Return (x, y) of the center of cell containing provided text 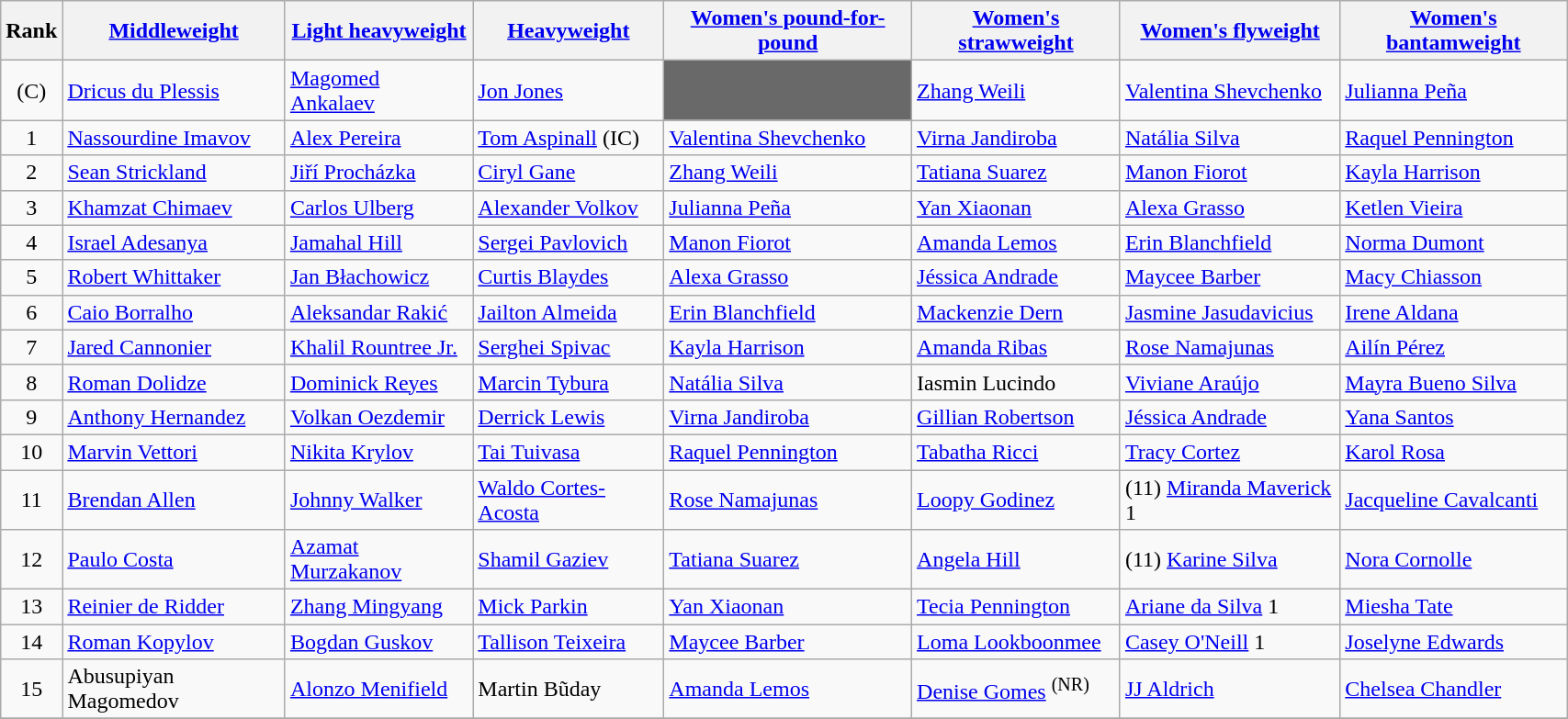
Yana Santos (1453, 417)
Ailín Pérez (1453, 347)
Martin Bũday (569, 689)
Amanda Ribas (1016, 347)
Jacqueline Cavalcanti (1453, 500)
Women's flyweight (1229, 31)
1 (31, 138)
Gillian Robertson (1016, 417)
Sergei Pavlovich (569, 242)
Brendan Allen (175, 500)
Nikita Krylov (378, 452)
Aleksandar Rakić (378, 312)
Ciryl Gane (569, 173)
14 (31, 642)
Karol Rosa (1453, 452)
Paulo Costa (175, 560)
(C) (31, 90)
Tabatha Ricci (1016, 452)
7 (31, 347)
Magomed Ankalaev (378, 90)
Serghei Spivac (569, 347)
Carlos Ulberg (378, 208)
Women's pound-for-pound (788, 31)
Khamzat Chimaev (175, 208)
2 (31, 173)
Waldo Cortes-Acosta (569, 500)
Heavyweight (569, 31)
Dricus du Plessis (175, 90)
Tai Tuivasa (569, 452)
Dominick Reyes (378, 382)
Nassourdine Imavov (175, 138)
Jon Jones (569, 90)
Abusupiyan Magomedov (175, 689)
Casey O'Neill 1 (1229, 642)
Macy Chiasson (1453, 277)
Tecia Pennington (1016, 607)
Shamil Gaziev (569, 560)
Khalil Rountree Jr. (378, 347)
Caio Borralho (175, 312)
Mackenzie Dern (1016, 312)
Mayra Bueno Silva (1453, 382)
Johnny Walker (378, 500)
Joselyne Edwards (1453, 642)
10 (31, 452)
Norma Dumont (1453, 242)
Jailton Almeida (569, 312)
Tracy Cortez (1229, 452)
Women's strawweight (1016, 31)
Jared Cannonier (175, 347)
Marvin Vettori (175, 452)
(11) Miranda Maverick 1 (1229, 500)
Miesha Tate (1453, 607)
4 (31, 242)
11 (31, 500)
Middleweight (175, 31)
Anthony Hernandez (175, 417)
8 (31, 382)
Angela Hill (1016, 560)
Nora Cornolle (1453, 560)
Israel Adesanya (175, 242)
5 (31, 277)
Tallison Teixeira (569, 642)
Ariane da Silva 1 (1229, 607)
Light heavyweight (378, 31)
Alex Pereira (378, 138)
Jamahal Hill (378, 242)
Loma Lookboonmee (1016, 642)
Sean Strickland (175, 173)
Tom Aspinall (IC) (569, 138)
12 (31, 560)
Azamat Murzakanov (378, 560)
Mick Parkin (569, 607)
Irene Aldana (1453, 312)
Bogdan Guskov (378, 642)
Iasmin Lucindo (1016, 382)
15 (31, 689)
(11) Karine Silva (1229, 560)
Volkan Oezdemir (378, 417)
Roman Kopylov (175, 642)
Chelsea Chandler (1453, 689)
Reinier de Ridder (175, 607)
Jan Błachowicz (378, 277)
Jiří Procházka (378, 173)
Alexander Volkov (569, 208)
Zhang Mingyang (378, 607)
Marcin Tybura (569, 382)
Ketlen Vieira (1453, 208)
Jasmine Jasudavicius (1229, 312)
3 (31, 208)
Rank (31, 31)
Alonzo Menifield (378, 689)
Curtis Blaydes (569, 277)
Derrick Lewis (569, 417)
13 (31, 607)
Loopy Godinez (1016, 500)
9 (31, 417)
JJ Aldrich (1229, 689)
Denise Gomes (NR) (1016, 689)
Robert Whittaker (175, 277)
Viviane Araújo (1229, 382)
Roman Dolidze (175, 382)
6 (31, 312)
Women's bantamweight (1453, 31)
